Find where the given text appears and provide that cell's center as (X, Y) coordinate. 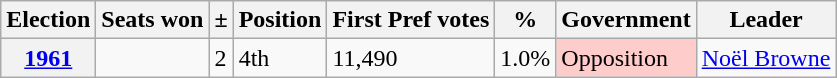
% (526, 20)
4th (280, 58)
Opposition (626, 58)
1961 (48, 58)
First Pref votes (411, 20)
± (221, 20)
Leader (766, 20)
Election (48, 20)
11,490 (411, 58)
2 (221, 58)
Seats won (152, 20)
Noël Browne (766, 58)
1.0% (526, 58)
Position (280, 20)
Government (626, 20)
